Capture the cell that displays the provided text and extract its [x, y] central coordinate. 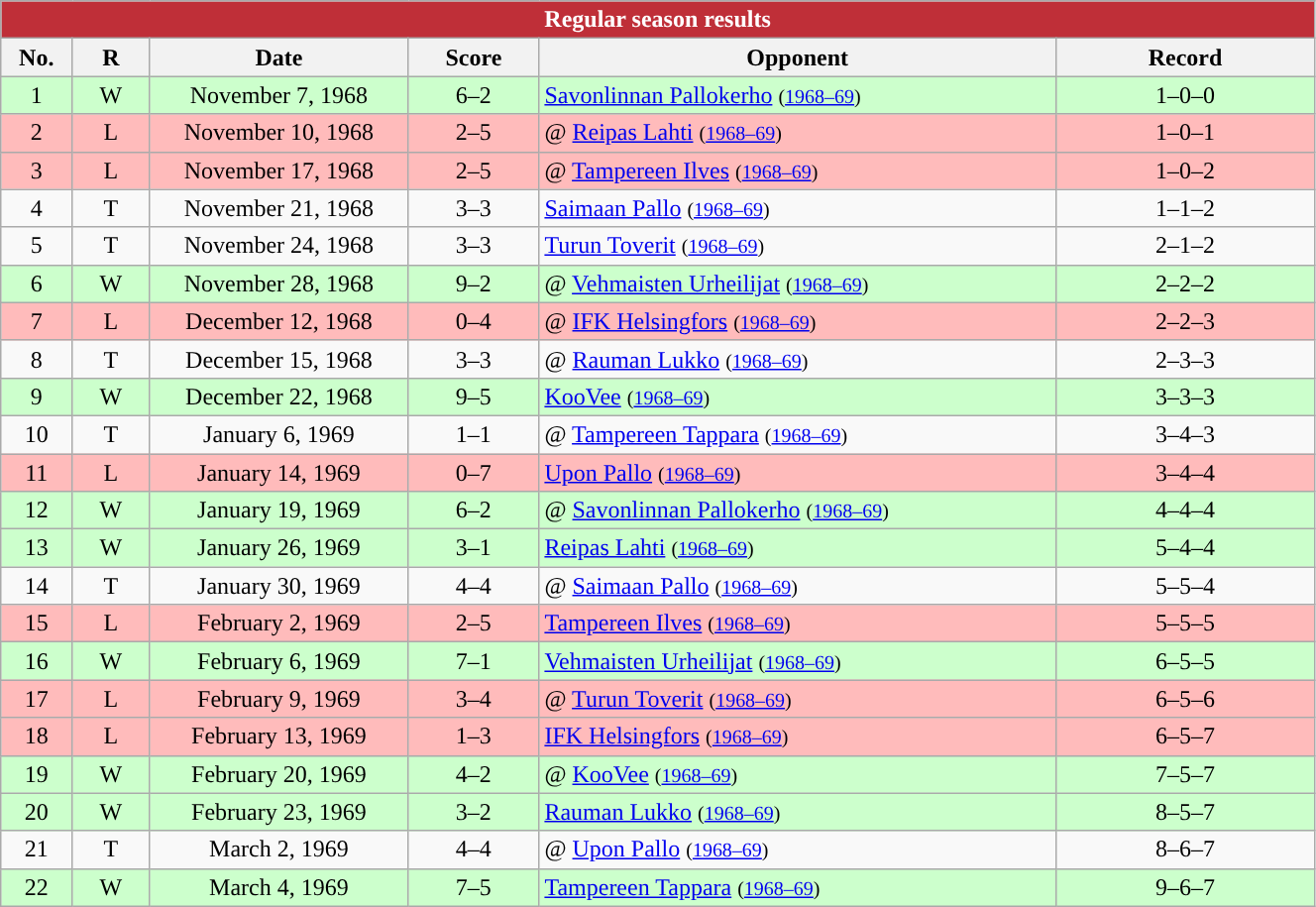
@ Tampereen Ilves (1968–69) [798, 170]
12 [37, 510]
8–6–7 [1185, 850]
5–5–4 [1185, 586]
19 [37, 774]
January 26, 1969 [279, 548]
@ Upon Pallo (1968–69) [798, 850]
2 [37, 133]
8–5–7 [1185, 812]
2–2–3 [1185, 321]
1–0–1 [1185, 133]
December 12, 1968 [279, 321]
2–2–2 [1185, 283]
@ Reipas Lahti (1968–69) [798, 133]
February 9, 1969 [279, 699]
9–5 [474, 397]
Tampereen Ilves (1968–69) [798, 624]
Vehmaisten Urheilijat (1968–69) [798, 661]
January 30, 1969 [279, 586]
February 6, 1969 [279, 661]
Date [279, 57]
No. [37, 57]
Record [1185, 57]
Saimaan Pallo (1968–69) [798, 208]
@ KooVee (1968–69) [798, 774]
Opponent [798, 57]
15 [37, 624]
November 28, 1968 [279, 283]
Rauman Lukko (1968–69) [798, 812]
9–6–7 [1185, 887]
3–4–3 [1185, 434]
11 [37, 473]
1–1–2 [1185, 208]
6–5–7 [1185, 737]
1–0–2 [1185, 170]
16 [37, 661]
3–1 [474, 548]
21 [37, 850]
November 7, 1968 [279, 95]
November 21, 1968 [279, 208]
Score [474, 57]
8 [37, 359]
1–1 [474, 434]
1–0–0 [1185, 95]
January 6, 1969 [279, 434]
3–3–3 [1185, 397]
IFK Helsingfors (1968–69) [798, 737]
Tampereen Tappara (1968–69) [798, 887]
@ IFK Helsingfors (1968–69) [798, 321]
November 17, 1968 [279, 170]
November 10, 1968 [279, 133]
November 24, 1968 [279, 246]
4–4–4 [1185, 510]
Savonlinnan Pallokerho (1968–69) [798, 95]
March 4, 1969 [279, 887]
February 23, 1969 [279, 812]
R [111, 57]
3 [37, 170]
1–3 [474, 737]
6 [37, 283]
2–3–3 [1185, 359]
1 [37, 95]
7 [37, 321]
@ Rauman Lukko (1968–69) [798, 359]
@ Tampereen Tappara (1968–69) [798, 434]
KooVee (1968–69) [798, 397]
5–5–5 [1185, 624]
3–4 [474, 699]
December 15, 1968 [279, 359]
17 [37, 699]
6–5–5 [1185, 661]
6–5–6 [1185, 699]
22 [37, 887]
14 [37, 586]
February 20, 1969 [279, 774]
20 [37, 812]
@ Turun Toverit (1968–69) [798, 699]
Reipas Lahti (1968–69) [798, 548]
7–5–7 [1185, 774]
January 19, 1969 [279, 510]
4 [37, 208]
December 22, 1968 [279, 397]
0–4 [474, 321]
March 2, 1969 [279, 850]
February 2, 1969 [279, 624]
Upon Pallo (1968–69) [798, 473]
18 [37, 737]
@ Savonlinnan Pallokerho (1968–69) [798, 510]
January 14, 1969 [279, 473]
5–4–4 [1185, 548]
3–4–4 [1185, 473]
0–7 [474, 473]
@ Vehmaisten Urheilijat (1968–69) [798, 283]
Turun Toverit (1968–69) [798, 246]
2–1–2 [1185, 246]
@ Saimaan Pallo (1968–69) [798, 586]
7–1 [474, 661]
13 [37, 548]
10 [37, 434]
5 [37, 246]
Regular season results [658, 20]
9 [37, 397]
9–2 [474, 283]
4–2 [474, 774]
February 13, 1969 [279, 737]
7–5 [474, 887]
3–2 [474, 812]
